Detect which cell encompasses the target text, then output its [X, Y] center coordinate. 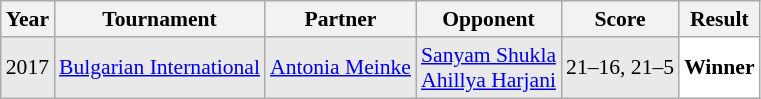
Bulgarian International [160, 68]
Opponent [488, 19]
Score [620, 19]
Result [720, 19]
2017 [28, 68]
Partner [340, 19]
Sanyam Shukla Ahillya Harjani [488, 68]
Year [28, 19]
Winner [720, 68]
Tournament [160, 19]
Antonia Meinke [340, 68]
21–16, 21–5 [620, 68]
